Capture the cell that displays the provided text and extract its [x, y] central coordinate. 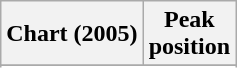
Chart (2005) [72, 34]
Peakposition [189, 34]
